Provide the (X, Y) coordinate of the cell's center where the given text is located.  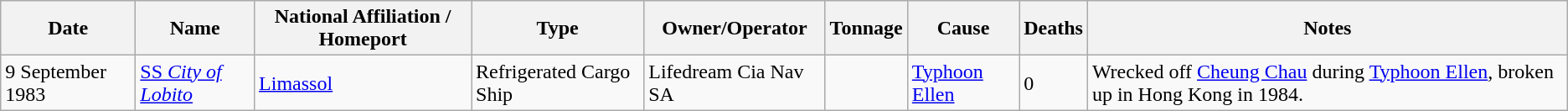
Owner/Operator (735, 29)
Lifedream Cia Nav SA (735, 82)
Tonnage (866, 29)
Refrigerated Cargo Ship (558, 82)
Typhoon Ellen (963, 82)
Limassol (364, 82)
Type (558, 29)
9 September 1983 (69, 82)
0 (1054, 82)
National Affiliation / Homeport (364, 29)
Wrecked off Cheung Chau during Typhoon Ellen, broken up in Hong Kong in 1984. (1327, 82)
Notes (1327, 29)
SS City of Lobito (195, 82)
Name (195, 29)
Deaths (1054, 29)
Date (69, 29)
Cause (963, 29)
